Extract the (x, y) coordinate from the center of the cell holding the provided text.  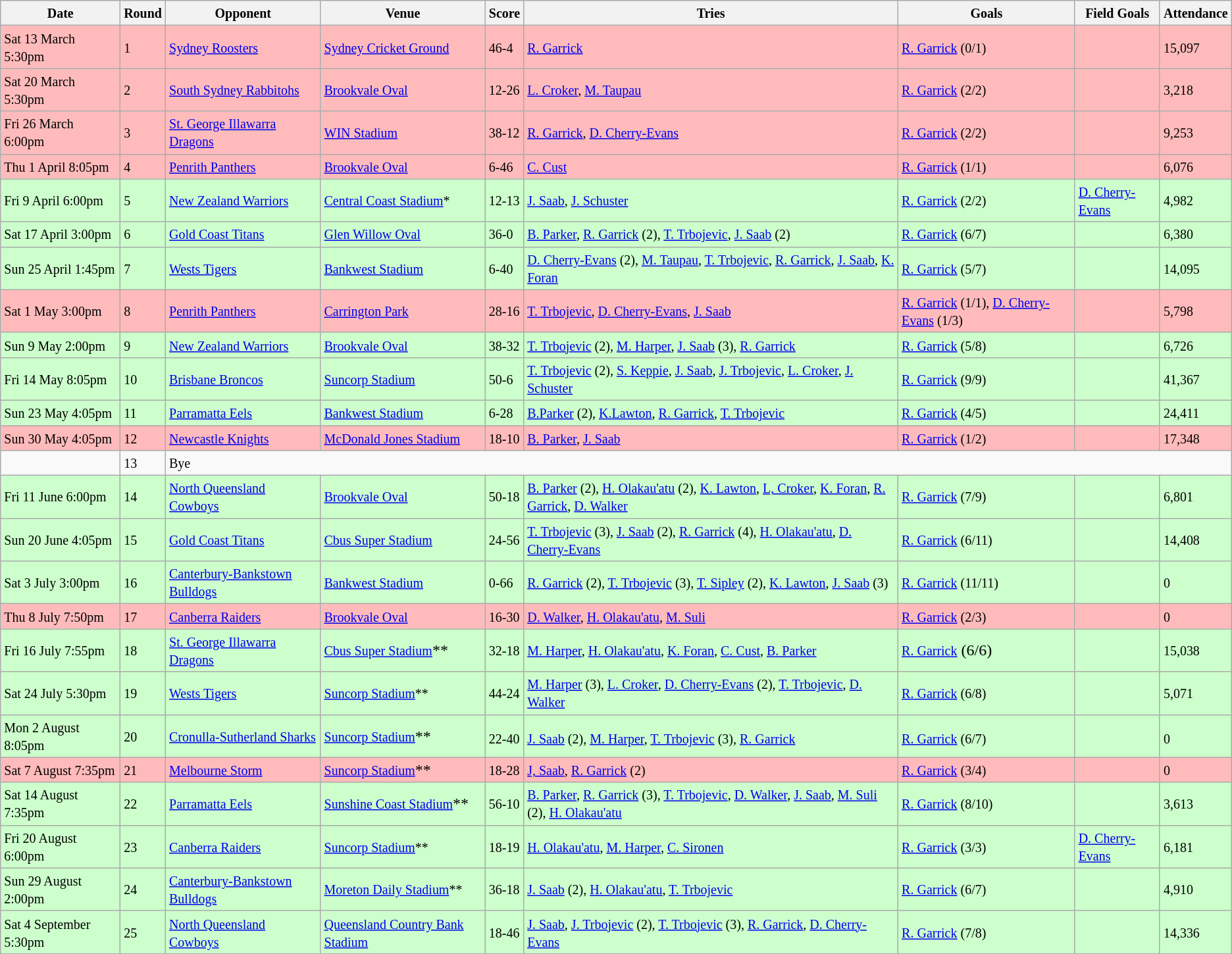
12 (143, 438)
R. Garrick (4/5) (987, 413)
28-16 (504, 311)
Suncorp Stadium (403, 379)
4 (143, 166)
R. Garrick (7/8) (987, 932)
Fri 9 April 6:00pm (61, 200)
5,798 (1195, 311)
Sat 1 May 3:00pm (61, 311)
Melbourne Storm (244, 770)
Tries (711, 13)
Cbus Super Stadium** (403, 650)
9 (143, 345)
Sat 13 March 5:30pm (61, 47)
H. Olakau'atu, M. Harper, C. Sironen (711, 846)
R. Garrick (1/2) (987, 438)
8 (143, 311)
12-13 (504, 200)
44-24 (504, 693)
M. Harper (3), L. Croker, D. Cherry-Evans (2), T. Trbojevic, D. Walker (711, 693)
Fri 16 July 7:55pm (61, 650)
38-32 (504, 345)
10 (143, 379)
24-56 (504, 540)
Fri 26 March 6:00pm (61, 133)
Sunshine Coast Stadium** (403, 804)
22-40 (504, 736)
24 (143, 890)
C. Cust (711, 166)
4,982 (1195, 200)
1 (143, 47)
Moreton Daily Stadium** (403, 890)
25 (143, 932)
13 (143, 463)
B. Parker, J. Saab (711, 438)
15,097 (1195, 47)
4,910 (1195, 890)
Goals (987, 13)
18-19 (504, 846)
R. Garrick (9/9) (987, 379)
South Sydney Rabbitohs (244, 89)
24,411 (1195, 413)
Cronulla-Sutherland Sharks (244, 736)
Sydney Cricket Ground (403, 47)
15 (143, 540)
R. Garrick (7/9) (987, 497)
D. Walker, H. Olakau'atu, M. Suli (711, 616)
Field Goals (1117, 13)
Attendance (1195, 13)
L. Croker, M. Taupau (711, 89)
7 (143, 268)
56-10 (504, 804)
Sat 14 August 7:35pm (61, 804)
6,801 (1195, 497)
Fri 20 August 6:00pm (61, 846)
Queensland Country Bank Stadium (403, 932)
J. Saab, J. Trbojevic (2), T. Trbojevic (3), R. Garrick, D. Cherry-Evans (711, 932)
14,408 (1195, 540)
Fri 14 May 8:05pm (61, 379)
21 (143, 770)
R. Garrick (6/6) (987, 650)
Newcastle Knights (244, 438)
18 (143, 650)
Fri 11 June 6:00pm (61, 497)
T. Trbojevic (2), M. Harper, J. Saab (3), R. Garrick (711, 345)
6-46 (504, 166)
46-4 (504, 47)
14,095 (1195, 268)
36-0 (504, 234)
16 (143, 583)
B. Parker (2), H. Olakau'atu (2), K. Lawton, L, Croker, K. Foran, R. Garrick, D. Walker (711, 497)
Central Coast Stadium* (403, 200)
Sat 4 September 5:30pm (61, 932)
Sat 20 March 5:30pm (61, 89)
B.Parker (2), K.Lawton, R. Garrick, T. Trbojevic (711, 413)
M. Harper, H. Olakau'atu, K. Foran, C. Cust, B. Parker (711, 650)
Carrington Park (403, 311)
18-28 (504, 770)
6 (143, 234)
R. Garrick (8/10) (987, 804)
5,071 (1195, 693)
Sun 30 May 4:05pm (61, 438)
12-26 (504, 89)
Glen Willow Oval (403, 234)
6,726 (1195, 345)
3,613 (1195, 804)
22 (143, 804)
Thu 1 April 8:05pm (61, 166)
B. Parker, R. Garrick (2), T. Trbojevic, J. Saab (2) (711, 234)
R. Garrick (6/11) (987, 540)
14,336 (1195, 932)
Score (504, 13)
3,218 (1195, 89)
R. Garrick (2/3) (987, 616)
R. Garrick (11/11) (987, 583)
Mon 2 August 8:05pm (61, 736)
R. Garrick (2), T. Trbojevic (3), T. Sipley (2), K. Lawton, J. Saab (3) (711, 583)
Sat 17 April 3:00pm (61, 234)
18-10 (504, 438)
Date (61, 13)
18-46 (504, 932)
Opponent (244, 13)
5 (143, 200)
WIN Stadium (403, 133)
50-18 (504, 497)
McDonald Jones Stadium (403, 438)
6-28 (504, 413)
R. Garrick (3/4) (987, 770)
Sat 7 August 7:35pm (61, 770)
Sat 24 July 5:30pm (61, 693)
J, Saab, R. Garrick (2) (711, 770)
R. Garrick (1/1), D. Cherry-Evans (1/3) (987, 311)
36-18 (504, 890)
J. Saab (2), H. Olakau'atu, T. Trbojevic (711, 890)
R. Garrick (1/1) (987, 166)
41,367 (1195, 379)
6-40 (504, 268)
J. Saab (2), M. Harper, T. Trbojevic (3), R. Garrick (711, 736)
R. Garrick (5/8) (987, 345)
50-6 (504, 379)
R. Garrick (3/3) (987, 846)
R. Garrick (6/8) (987, 693)
R. Garrick, D. Cherry-Evans (711, 133)
Thu 8 July 7:50pm (61, 616)
Sun 29 August 2:00pm (61, 890)
R. Garrick (5/7) (987, 268)
6,076 (1195, 166)
Sydney Roosters (244, 47)
15,038 (1195, 650)
19 (143, 693)
B. Parker, R. Garrick (3), T. Trbojevic, D. Walker, J. Saab, M. Suli (2), H. Olakau'atu (711, 804)
Venue (403, 13)
Sat 3 July 3:00pm (61, 583)
16-30 (504, 616)
T. Trbojevic (2), S. Keppie, J. Saab, J. Trbojevic, L. Croker, J. Schuster (711, 379)
6,181 (1195, 846)
14 (143, 497)
Brisbane Broncos (244, 379)
3 (143, 133)
23 (143, 846)
R. Garrick (0/1) (987, 47)
20 (143, 736)
J. Saab, J. Schuster (711, 200)
R. Garrick (711, 47)
Cbus Super Stadium (403, 540)
T. Trbojevic (3), J. Saab (2), R. Garrick (4), H. Olakau'atu, D. Cherry-Evans (711, 540)
D. Cherry-Evans (2), M. Taupau, T. Trbojevic, R. Garrick, J. Saab, K. Foran (711, 268)
Sun 9 May 2:00pm (61, 345)
Bye (699, 463)
Sun 23 May 4:05pm (61, 413)
Sun 20 June 4:05pm (61, 540)
Round (143, 13)
0-66 (504, 583)
T. Trbojevic, D. Cherry-Evans, J. Saab (711, 311)
2 (143, 89)
9,253 (1195, 133)
Sun 25 April 1:45pm (61, 268)
17,348 (1195, 438)
17 (143, 616)
32-18 (504, 650)
11 (143, 413)
38-12 (504, 133)
6,380 (1195, 234)
